Output the [x, y] coordinate of the center of the cell containing the given text.  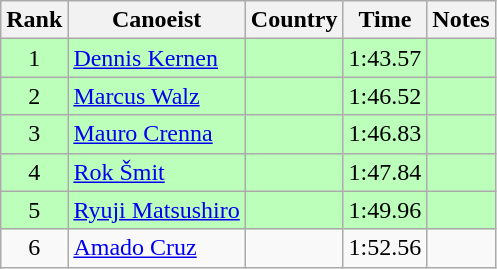
Notes [461, 20]
Mauro Crenna [156, 134]
1:47.84 [385, 172]
4 [34, 172]
6 [34, 248]
Dennis Kernen [156, 58]
Amado Cruz [156, 248]
Rank [34, 20]
1:49.96 [385, 210]
1:46.83 [385, 134]
Time [385, 20]
2 [34, 96]
Marcus Walz [156, 96]
3 [34, 134]
1:43.57 [385, 58]
Ryuji Matsushiro [156, 210]
5 [34, 210]
Canoeist [156, 20]
Rok Šmit [156, 172]
1:46.52 [385, 96]
Country [294, 20]
1 [34, 58]
1:52.56 [385, 248]
